Determine the [X, Y] coordinate at the center of the cell enclosing the given text.  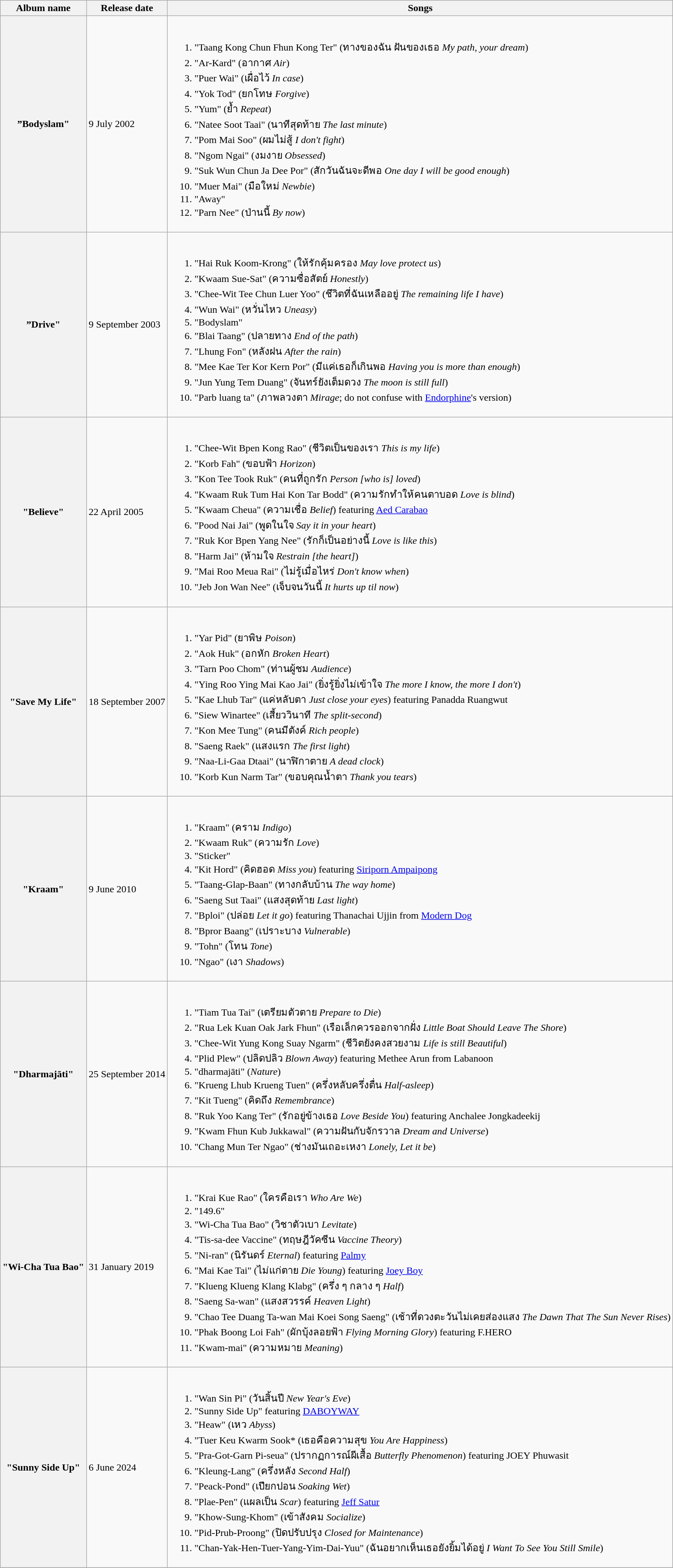
22 April 2005 [127, 512]
”Bodyslam" [44, 124]
"Sunny Side Up" [44, 1467]
"Wi-Cha Tua Bao" [44, 1267]
Songs [420, 8]
”Drive" [44, 325]
"Kraam" [44, 889]
9 June 2010 [127, 889]
25 September 2014 [127, 1074]
"Believe" [44, 512]
9 September 2003 [127, 325]
6 June 2024 [127, 1467]
"Dharmajāti" [44, 1074]
18 September 2007 [127, 701]
Album name [44, 8]
31 January 2019 [127, 1267]
"Save My Life" [44, 701]
Release date [127, 8]
9 July 2002 [127, 124]
